From the cell containing the given text, extract its center point as (X, Y) coordinate. 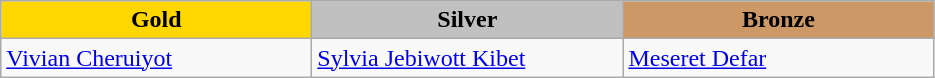
Gold (156, 20)
Vivian Cheruiyot (156, 58)
Meseret Defar (778, 58)
Silver (468, 20)
Bronze (778, 20)
Sylvia Jebiwott Kibet (468, 58)
